Locate the cell with the specified text and output its [X, Y] center coordinate. 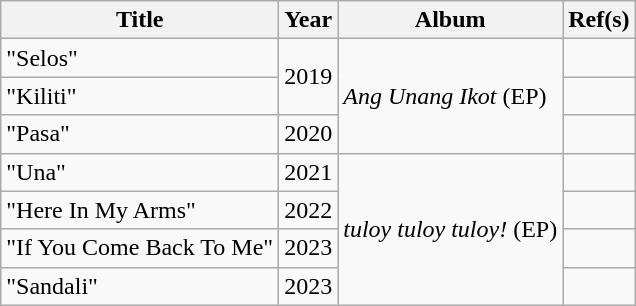
"Selos" [140, 58]
2020 [308, 134]
2019 [308, 77]
Ref(s) [599, 20]
2021 [308, 172]
Title [140, 20]
"Here In My Arms" [140, 210]
Album [450, 20]
tuloy tuloy tuloy! (EP) [450, 229]
"If You Come Back To Me" [140, 248]
"Una" [140, 172]
Year [308, 20]
Ang Unang Ikot (EP) [450, 96]
"Pasa" [140, 134]
"Sandali" [140, 286]
2022 [308, 210]
"Kiliti" [140, 96]
